Identify which cell holds the provided text, then report its (X, Y) central coordinate. 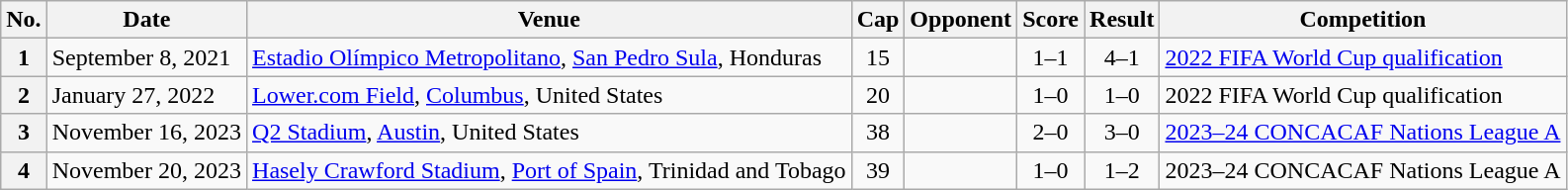
September 8, 2021 (146, 57)
January 27, 2022 (146, 95)
20 (878, 95)
Result (1122, 20)
1 (24, 57)
2–0 (1051, 133)
November 20, 2023 (146, 170)
4 (24, 170)
Estadio Olímpico Metropolitano, San Pedro Sula, Honduras (550, 57)
November 16, 2023 (146, 133)
15 (878, 57)
Score (1051, 20)
Competition (1362, 20)
Hasely Crawford Stadium, Port of Spain, Trinidad and Tobago (550, 170)
38 (878, 133)
2 (24, 95)
Opponent (961, 20)
Date (146, 20)
Venue (550, 20)
1–1 (1051, 57)
1–2 (1122, 170)
Cap (878, 20)
Lower.com Field, Columbus, United States (550, 95)
No. (24, 20)
Q2 Stadium, Austin, United States (550, 133)
3–0 (1122, 133)
4–1 (1122, 57)
39 (878, 170)
3 (24, 133)
